Detect which cell encompasses the target text, then output its [x, y] center coordinate. 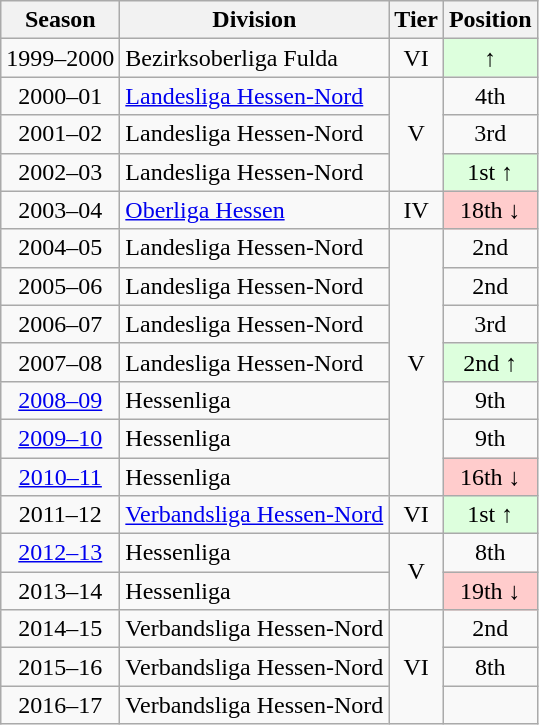
16th ↓ [490, 477]
1999–2000 [60, 58]
2006–07 [60, 324]
2014–15 [60, 629]
2007–08 [60, 362]
19th ↓ [490, 591]
2010–11 [60, 477]
2004–05 [60, 248]
2002–03 [60, 172]
2011–12 [60, 515]
2003–04 [60, 210]
2012–13 [60, 553]
2000–01 [60, 96]
2016–17 [60, 705]
2013–14 [60, 591]
2nd ↑ [490, 362]
18th ↓ [490, 210]
↑ [490, 58]
Division [254, 20]
2009–10 [60, 438]
2005–06 [60, 286]
IV [416, 210]
Position [490, 20]
2001–02 [60, 134]
Bezirksoberliga Fulda [254, 58]
Season [60, 20]
Tier [416, 20]
2015–16 [60, 667]
Oberliga Hessen [254, 210]
4th [490, 96]
2008–09 [60, 400]
